Identify which cell holds the provided text, then report its [x, y] central coordinate. 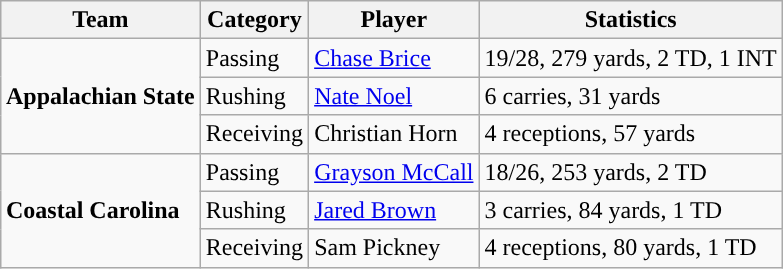
Chase Brice [394, 58]
6 carries, 31 yards [630, 96]
Team [100, 20]
18/26, 253 yards, 2 TD [630, 172]
Jared Brown [394, 210]
4 receptions, 57 yards [630, 134]
3 carries, 84 yards, 1 TD [630, 210]
Coastal Carolina [100, 210]
Christian Horn [394, 134]
Statistics [630, 20]
19/28, 279 yards, 2 TD, 1 INT [630, 58]
Sam Pickney [394, 248]
Appalachian State [100, 96]
Player [394, 20]
Grayson McCall [394, 172]
Category [254, 20]
Nate Noel [394, 96]
4 receptions, 80 yards, 1 TD [630, 248]
